Scan for the cell matching the given text and deliver its (x, y) coordinate at center. 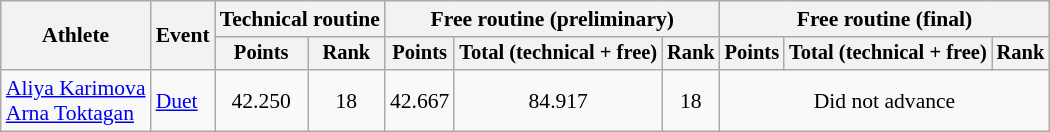
Free routine (preliminary) (552, 19)
Free routine (final) (885, 19)
42.667 (420, 100)
Did not advance (885, 100)
Duet (183, 100)
42.250 (262, 100)
Athlete (76, 36)
Technical routine (300, 19)
Aliya KarimovaArna Toktagan (76, 100)
Event (183, 36)
84.917 (558, 100)
